Pinpoint the cell where the given text exists, returning its [X, Y] midpoint coordinate. 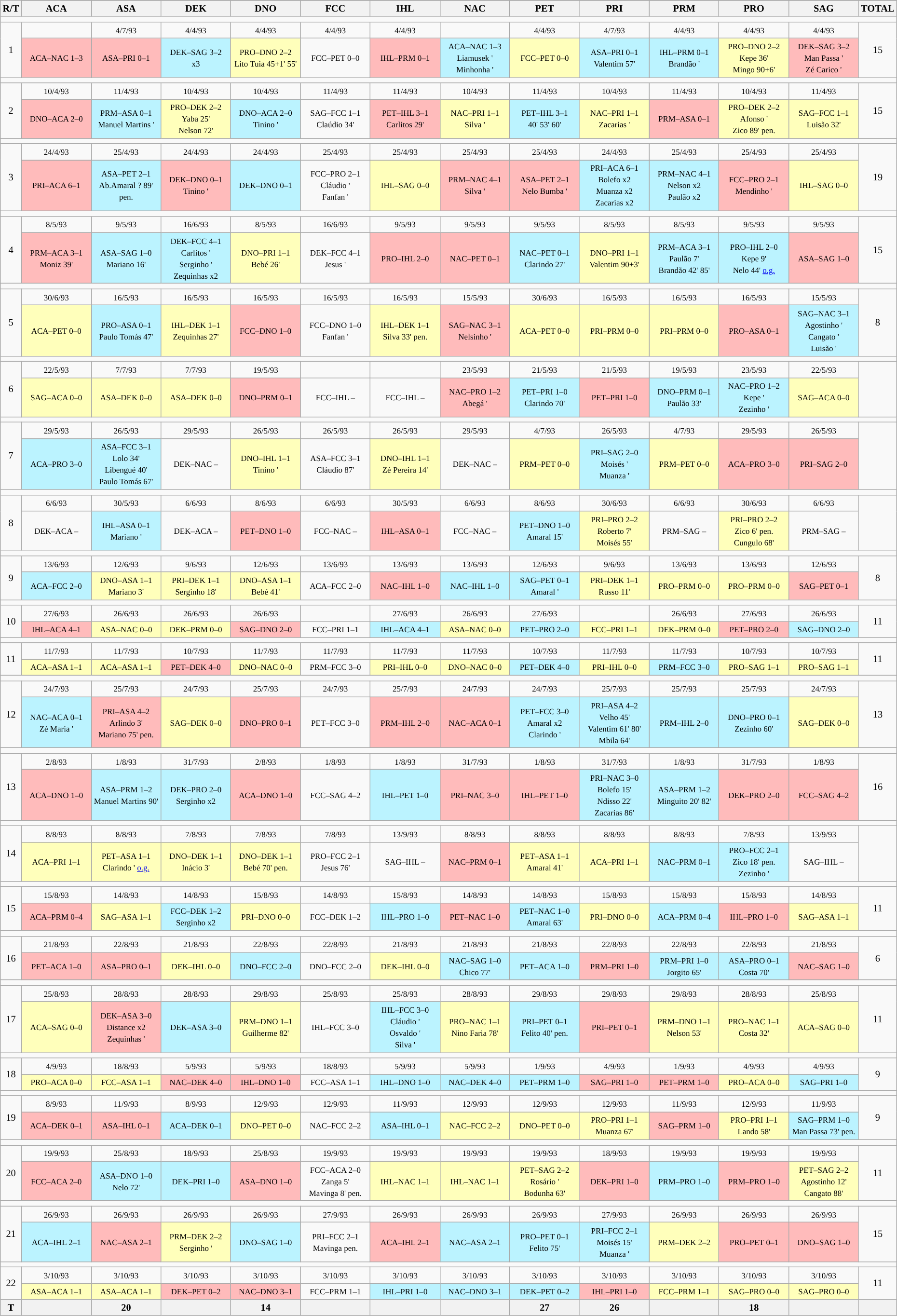
FCC–ACA 2–0 [56, 1181]
ASA–PRI 0–1Valentim 57' [614, 58]
PRO [754, 9]
ACA [56, 9]
PRM–ASA 0–1 [684, 119]
DEK–PRO 2–0Serginho x2 [196, 795]
IHL–FCC 3–0Cláudio 'Osvaldo 'Silva ' [405, 1027]
PRM [684, 9]
ASA–SAG 1–0Mariano 16' [126, 258]
DNO–ASA 1–1Mariano 3' [126, 586]
ASA–DNO 1–0Nelo 72' [126, 1181]
DNO–DEK 1–1Bebé 70' pen. [265, 862]
IHL–PRM 0–1 [405, 58]
12 [11, 715]
FCC [336, 9]
ASA–FCC 3–1Cláudio 87' [336, 464]
PRI–SAG 2–0 [824, 464]
ASA [126, 9]
26 [614, 1308]
PRI–DEK 1–1Serginho 18' [196, 586]
NAC–ACA 0–1 [475, 722]
DNO–PRI 1–1Bebé 26' [265, 258]
21 [11, 1234]
PET–ASA 1–1Clarindo ' o.g. [126, 862]
ASA–DNO 1–0 [265, 1181]
PRI–ACA 6–1Bolefo x2Muanza x2Zacarias x2 [614, 186]
PRM–PRI 1–0 [614, 966]
PRM–ACA 3–1Paulão 7'Brandão 42' 85' [684, 258]
PET–FCC 3–0Amaral x2Clarindo ' [545, 722]
PRO–PET 0–1Felito 75' [545, 1242]
PRM–PRI 1–0Jorgito 65' [684, 966]
PRI–FCC 2–1Moisés 15'Muanza ' [614, 1242]
3 [11, 177]
PET–IHL 3–1 40' 53' 60' [545, 119]
DNO–PRI 1–1Valentim 90+3' [614, 258]
DNO [265, 9]
27 [545, 1308]
NAC–PRI 1–1Silva ' [475, 119]
PET–FCC 3–0 [336, 722]
1 [11, 49]
DEK–ASA 3–0Distance x2Zequinhas ' [126, 1027]
ASA–FCC 3–1Lolo 34'Libengué 40'Paulo Tomás 67' [126, 464]
PRI–PRO 2–2Roberto 7'Moisés 55' [614, 531]
FCC–ACA 2–0Zanga 5'Mavinga 8' pen. [336, 1181]
DNO–DEK 1–1Inácio 3' [196, 862]
FCC–PRO 2–1Mendinho ' [754, 186]
DEK–SAG 3–2 x3 [196, 58]
PRM–NAC 4–1Silva ' [475, 186]
FCC–DEK 1–2Serginho x2 [196, 917]
ASA–SAG 1–0 [824, 258]
SAG–PRM 1–0 [684, 1126]
T [11, 1308]
PRI [614, 9]
17 [11, 1018]
DEK–ASA 3–0 [196, 1027]
NAC–SAG 1–0Chico 77' [475, 966]
PET–SAG 2–2Agostinho 12'Cangato 88' [824, 1181]
PRM–DNO 1–1Guilherme 82' [265, 1027]
PRI–NAC 3–0 [475, 795]
2 [11, 111]
ASA–PRO 0–1 [126, 966]
DNO–IHL 1–1Zé Pereira 14' [405, 464]
PRO–FCC 2–1Zico 18' pen.Zezinho ' [754, 862]
PRO–DEK 2–2Yaba 25'Nelson 72' [196, 119]
DEK [196, 9]
IHL–DEK 1–1Silva 33' pen. [405, 331]
NAC [475, 9]
ASA–PRO 0–1Costa 70' [754, 966]
ACA–NAC 1–3 [56, 58]
NAC–ACA 0–1Zé Maria ' [56, 722]
DNO–IHL 1–1Tinino ' [265, 464]
PRM–DEK 2–2Serginho ' [196, 1242]
SAG–PRM 1–0Man Passa 73' pen. [824, 1126]
PET–PRI 1–0 [614, 397]
PRO–NAC 1–1Costa 32' [754, 1027]
DNO–PRO 0–1 [265, 722]
7 [11, 456]
DEK–FCC 4–1Carlitos 'Serginho 'Zequinhas x2 [196, 258]
IHL–FCC 3–0 [336, 1027]
FCC–DNO 1–0Fanfan ' [336, 331]
PRM–ACA 3–1Moniz 39' [56, 258]
IHL [405, 9]
ASA–PRM 1–2Minguito 20' 82' [684, 795]
ASA–PRM 1–2Manuel Martins 90' [126, 795]
DNO–ACA 2–0Tinino ' [265, 119]
PET–IHL 3–1Carlitos 29' [405, 119]
PRM–ASA 0–1Manuel Martins ' [126, 119]
FCC–DNO 1–0 [265, 331]
22 [11, 1283]
PET–DNO 1–0Amaral 15' [545, 531]
PRO–NAC 1–1Nino Faria 78' [475, 1027]
NAC–PRO 1–2Kepe 'Zezinho ' [754, 397]
DNO–ACA 2–0 [56, 119]
PRI–ASA 4–2Arlindo 3'Mariano 75' pen. [126, 722]
PET–NAC 1–0Amaral 63' [545, 917]
5 [11, 322]
PET–PRI 1–0Clarindo 70' [545, 397]
IHL–PRM 0–1Brandão ' [684, 58]
DNO–ASA 1–1Bebé 41' [265, 586]
FCC–DEK 1–2 [336, 917]
DEK–DNO 0–1 [265, 186]
PRO–PET 0–1 [754, 1242]
DNO–PRM 0–1Paulão 33' [684, 397]
PRI–ACA 6–1 [56, 186]
PRO–FCC 2–1Jesus 76' [336, 862]
NAC–PRI 1–1Zacarias ' [614, 119]
SAG–PET 0–1Amaral ' [545, 586]
SAG [824, 9]
SAG–FCC 1–1Claúdio 34' [336, 119]
PRO–DEK 2–2Afonso 'Zico 89' pen. [754, 119]
PRI–PET 0–1Felito 40' pen. [545, 1027]
DNO–PRO 0–1Zezinho 60' [754, 722]
PRI–FCC 2–1Mavinga pen. [336, 1242]
ACA–NAC 1–3Liamusek 'Minhonha ' [475, 58]
PRI–DEK 1–1Russo 11' [614, 586]
PRO–DNO 2–2Lito Tuia 45+1' 55' [265, 58]
ASA–PET 2–1Ab.Amaral ? 89' pen. [126, 186]
R/T [11, 9]
PRM–NAC 4–1Nelson x2Paulão x2 [684, 186]
DEK–FCC 4–1Jesus ' [336, 258]
4 [11, 250]
10 [11, 621]
SAG–PET 0–1 [824, 586]
NAC–PRO 1–2Abegá ' [475, 397]
PRO–IHL 2–0 [405, 258]
PRM–DEK 2–2 [684, 1242]
PRO–PRI 1–1Muanza 67' [614, 1126]
PET–SAG 2–2Rosário 'Bodunha 63' [545, 1181]
PRI–ASA 4–2Velho 45'Valentim 61' 80'Mbila 64' [614, 722]
PRI–NAC 3–0Bolefo 15'Ndisso 22'Zacarias 86' [614, 795]
DNO–PRM 0–1 [265, 397]
PET–NAC 1–0 [475, 917]
PRO–ASA 0–1Paulo Tomás 47' [126, 331]
PET–DNO 1–0 [265, 531]
NAC–PET 0–1 [475, 258]
IHL–ASA 0–1Mariano ' [126, 531]
FCC–PRO 2–1Cláudio 'Fanfan ' [336, 186]
PET [545, 9]
PRM–DNO 1–1Nelson 53' [684, 1027]
ASA–PET 2–1Nelo Bumba ' [545, 186]
IHL–ASA 0–1 [405, 531]
DEK–DNO 0–1Tinino ' [196, 186]
PRI–SAG 2–0Moisés 'Muanza ' [614, 464]
IHL–DEK 1–1Zequinhas 27' [196, 331]
NAC–SAG 1–0 [824, 966]
DEK–PRO 2–0 [754, 795]
NAC–PET 0–1Clarindo 27' [545, 258]
DEK–SAG 3–2Man Passa 'Zé Carico ' [824, 58]
PRI–PET 0–1 [614, 1027]
PRO–IHL 2–0Kepe 9'Nelo 44' o.g. [754, 258]
PRO–PRI 1–1Lando 58' [754, 1126]
PRO–DNO 2–2Kepe 36'Mingo 90+6' [754, 58]
SAG–FCC 1–1Luisão 32' [824, 119]
SAG–NAC 3–1Agostinho 'Cangato 'Luisão ' [824, 331]
SAG–NAC 3–1Nelsinho ' [475, 331]
TOTAL [878, 9]
PRI–PRO 2–2Zico 6' pen.Cungulo 68' [754, 531]
ASA–PRI 0–1 [126, 58]
PET–ASA 1–1Amaral 41' [545, 862]
PRO–ASA 0–1 [754, 331]
